Pinpoint the cell where the given text exists, returning its [x, y] midpoint coordinate. 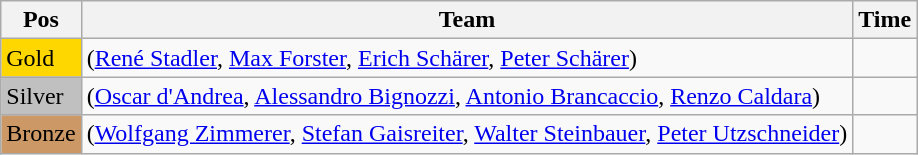
Bronze [41, 134]
(René Stadler, Max Forster, Erich Schärer, Peter Schärer) [467, 58]
Pos [41, 20]
Gold [41, 58]
Time [885, 20]
(Wolfgang Zimmerer, Stefan Gaisreiter, Walter Steinbauer, Peter Utzschneider) [467, 134]
Silver [41, 96]
Team [467, 20]
(Oscar d'Andrea, Alessandro Bignozzi, Antonio Brancaccio, Renzo Caldara) [467, 96]
